Capture the cell that displays the provided text and extract its (x, y) central coordinate. 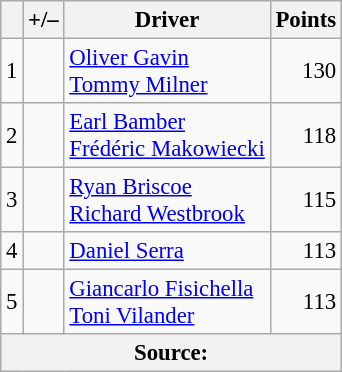
Oliver Gavin Tommy Milner (167, 72)
Daniel Serra (167, 251)
Points (306, 20)
Source: (172, 353)
Ryan Briscoe Richard Westbrook (167, 200)
Driver (167, 20)
2 (12, 136)
5 (12, 302)
130 (306, 72)
4 (12, 251)
Giancarlo Fisichella Toni Vilander (167, 302)
3 (12, 200)
115 (306, 200)
118 (306, 136)
1 (12, 72)
+/– (44, 20)
Earl Bamber Frédéric Makowiecki (167, 136)
